Determine the [X, Y] coordinate at the center of the cell enclosing the given text.  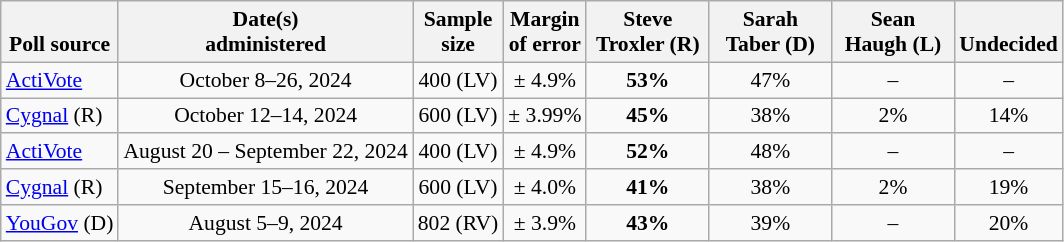
48% [770, 152]
Marginof error [544, 32]
45% [648, 116]
± 3.9% [544, 223]
Undecided [1008, 32]
19% [1008, 187]
14% [1008, 116]
± 3.99% [544, 116]
53% [648, 80]
SarahTaber (D) [770, 32]
September 15–16, 2024 [265, 187]
43% [648, 223]
20% [1008, 223]
October 8–26, 2024 [265, 80]
802 (RV) [458, 223]
Samplesize [458, 32]
Poll source [60, 32]
SteveTroxler (R) [648, 32]
Date(s)administered [265, 32]
± 4.0% [544, 187]
47% [770, 80]
August 20 – September 22, 2024 [265, 152]
October 12–14, 2024 [265, 116]
YouGov (D) [60, 223]
SeanHaugh (L) [894, 32]
39% [770, 223]
August 5–9, 2024 [265, 223]
41% [648, 187]
52% [648, 152]
